Identify which cell holds the provided text, then report its (x, y) central coordinate. 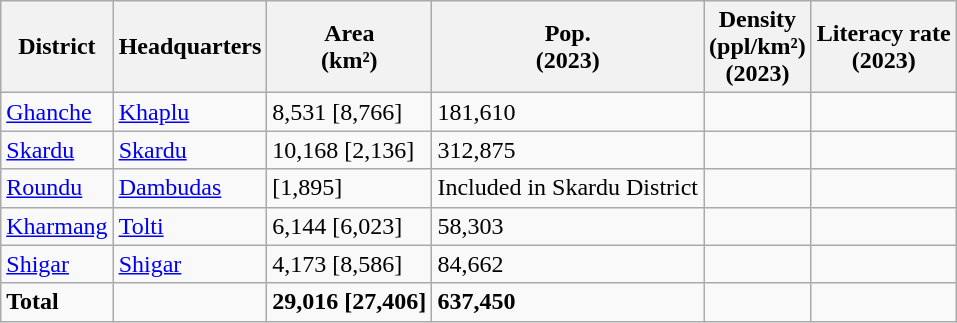
Ghanche (57, 112)
4,173 [8,586] (350, 264)
District (57, 47)
6,144 [6,023] (350, 226)
Roundu (57, 188)
Headquarters (190, 47)
84,662 (568, 264)
10,168 [2,136] (350, 150)
312,875 (568, 150)
Included in Skardu District (568, 188)
Dambudas (190, 188)
8,531 [8,766] (350, 112)
[1,895] (350, 188)
Pop.(2023) (568, 47)
Area(km²) (350, 47)
637,450 (568, 302)
29,016 [27,406] (350, 302)
Density(ppl/km²)(2023) (758, 47)
Total (57, 302)
Kharmang (57, 226)
181,610 (568, 112)
Tolti (190, 226)
Literacy rate(2023) (884, 47)
58,303 (568, 226)
Khaplu (190, 112)
